Determine the (X, Y) coordinate at the center of the cell enclosing the given text.  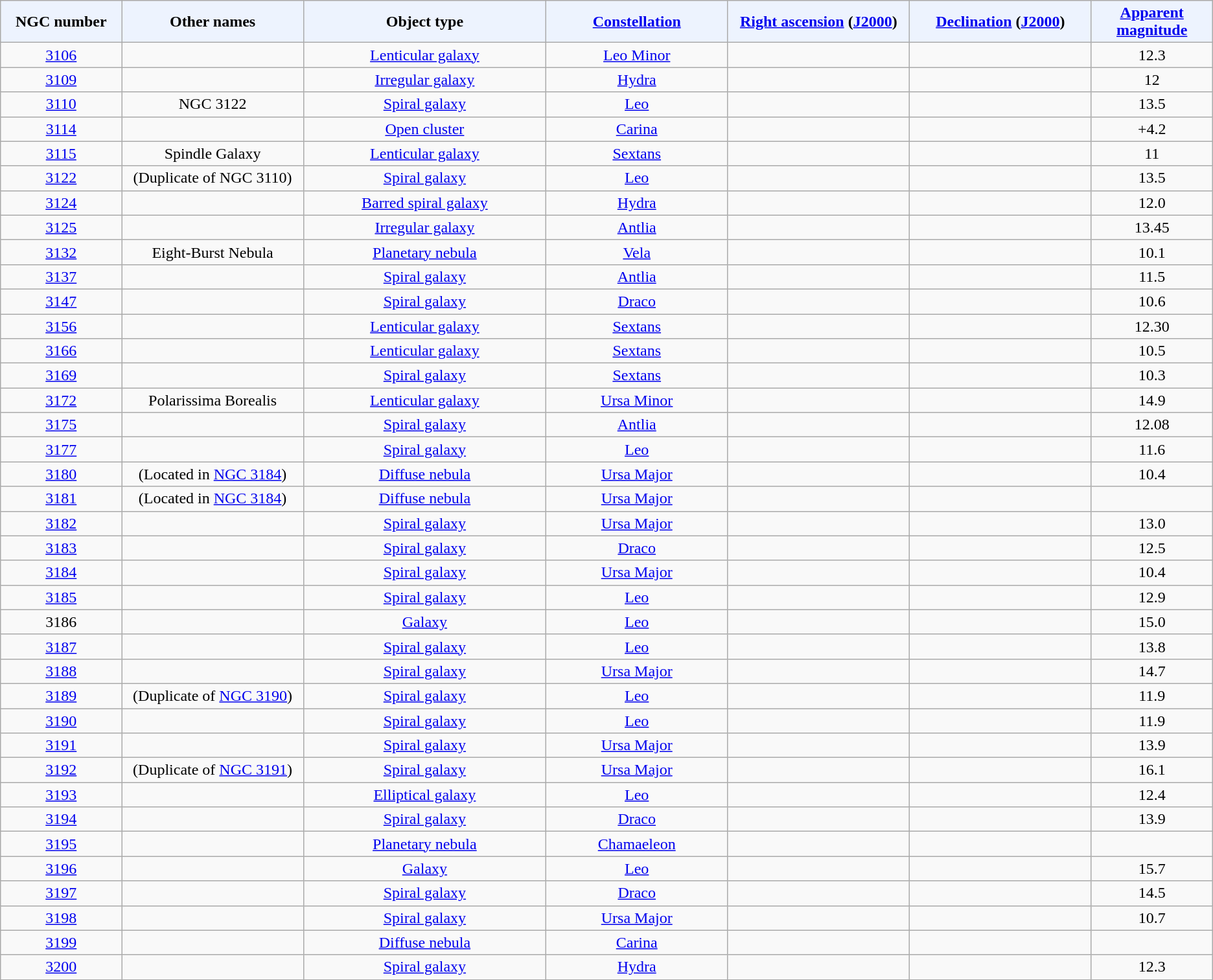
10.3 (1152, 376)
3197 (61, 893)
Leo Minor (636, 55)
Chamaeleon (636, 844)
3122 (61, 178)
10.1 (1152, 252)
13.0 (1152, 523)
3184 (61, 573)
(Duplicate of NGC 3190) (213, 696)
Ursa Minor (636, 400)
14.5 (1152, 893)
3181 (61, 499)
14.9 (1152, 400)
3115 (61, 154)
3177 (61, 450)
15.7 (1152, 869)
3190 (61, 721)
Declination (J2000) (1000, 22)
12.9 (1152, 597)
12.0 (1152, 203)
(Duplicate of NGC 3110) (213, 178)
12.08 (1152, 425)
3147 (61, 301)
Other names (213, 22)
3132 (61, 252)
13.8 (1152, 646)
12.4 (1152, 795)
12.5 (1152, 548)
3114 (61, 129)
12.30 (1152, 326)
3172 (61, 400)
3156 (61, 326)
Barred spiral galaxy (424, 203)
12 (1152, 80)
NGC number (61, 22)
10.6 (1152, 301)
11 (1152, 154)
3166 (61, 351)
Open cluster (424, 129)
3124 (61, 203)
3169 (61, 376)
3183 (61, 548)
Apparent magnitude (1152, 22)
3137 (61, 277)
10.5 (1152, 351)
15.0 (1152, 622)
3196 (61, 869)
3191 (61, 746)
3125 (61, 227)
13.45 (1152, 227)
3110 (61, 104)
3194 (61, 819)
11.5 (1152, 277)
3188 (61, 671)
Vela (636, 252)
3193 (61, 795)
+4.2 (1152, 129)
3180 (61, 474)
Object type (424, 22)
3198 (61, 918)
Constellation (636, 22)
10.7 (1152, 918)
Polarissima Borealis (213, 400)
3106 (61, 55)
3186 (61, 622)
3195 (61, 844)
3200 (61, 967)
3192 (61, 770)
3199 (61, 942)
11.6 (1152, 450)
3109 (61, 80)
3185 (61, 597)
Right ascension (J2000) (819, 22)
3175 (61, 425)
14.7 (1152, 671)
3187 (61, 646)
(Duplicate of NGC 3191) (213, 770)
Eight-Burst Nebula (213, 252)
NGC 3122 (213, 104)
Elliptical galaxy (424, 795)
16.1 (1152, 770)
3182 (61, 523)
3189 (61, 696)
Spindle Galaxy (213, 154)
